Provide the (x, y) coordinate of the cell's center where the given text is located.  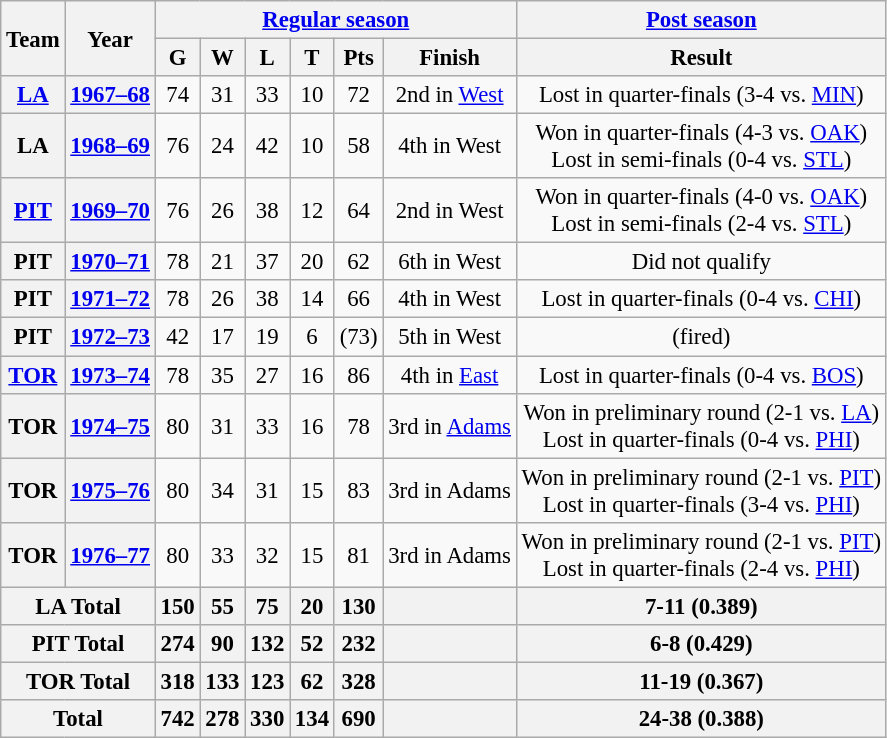
35 (222, 375)
34 (222, 490)
24-38 (0.388) (701, 719)
27 (268, 375)
6 (312, 337)
Won in quarter-finals (4-3 vs. OAK) Lost in semi-finals (0-4 vs. STL) (701, 146)
1976–77 (110, 554)
90 (222, 644)
21 (222, 262)
Pts (358, 58)
Total (78, 719)
TOR Total (78, 681)
19 (268, 337)
150 (178, 606)
Regular season (336, 20)
Did not qualify (701, 262)
52 (312, 644)
1972–73 (110, 337)
130 (358, 606)
64 (358, 210)
6th in West (450, 262)
Lost in quarter-finals (3-4 vs. MIN) (701, 95)
37 (268, 262)
690 (358, 719)
PIT Total (78, 644)
74 (178, 95)
75 (268, 606)
55 (222, 606)
72 (358, 95)
(fired) (701, 337)
1973–74 (110, 375)
1970–71 (110, 262)
32 (268, 554)
5th in West (450, 337)
11-19 (0.367) (701, 681)
86 (358, 375)
W (222, 58)
Won in preliminary round (2-1 vs. LA) Lost in quarter-finals (0-4 vs. PHI) (701, 426)
7-11 (0.389) (701, 606)
1974–75 (110, 426)
134 (312, 719)
133 (222, 681)
L (268, 58)
318 (178, 681)
6-8 (0.429) (701, 644)
4th in East (450, 375)
66 (358, 299)
328 (358, 681)
123 (268, 681)
Year (110, 38)
742 (178, 719)
Won in preliminary round (2-1 vs. PIT) Lost in quarter-finals (3-4 vs. PHI) (701, 490)
G (178, 58)
Lost in quarter-finals (0-4 vs. BOS) (701, 375)
T (312, 58)
12 (312, 210)
232 (358, 644)
Lost in quarter-finals (0-4 vs. CHI) (701, 299)
330 (268, 719)
17 (222, 337)
Won in preliminary round (2-1 vs. PIT) Lost in quarter-finals (2-4 vs. PHI) (701, 554)
1967–68 (110, 95)
Result (701, 58)
1968–69 (110, 146)
14 (312, 299)
(73) (358, 337)
Won in quarter-finals (4-0 vs. OAK) Lost in semi-finals (2-4 vs. STL) (701, 210)
278 (222, 719)
24 (222, 146)
Team (33, 38)
1975–76 (110, 490)
83 (358, 490)
81 (358, 554)
Post season (701, 20)
274 (178, 644)
132 (268, 644)
58 (358, 146)
LA Total (78, 606)
1971–72 (110, 299)
1969–70 (110, 210)
Finish (450, 58)
